For the text-containing cell, return its midpoint in (x, y) coordinate format. 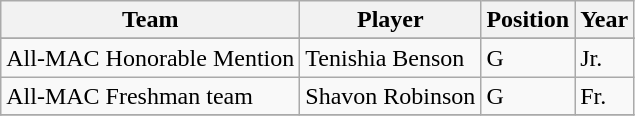
All-MAC Freshman team (150, 96)
Position (528, 20)
Fr. (604, 96)
Jr. (604, 58)
Tenishia Benson (390, 58)
Team (150, 20)
Shavon Robinson (390, 96)
Player (390, 20)
Year (604, 20)
All-MAC Honorable Mention (150, 58)
